Detect which cell encompasses the target text, then output its (x, y) center coordinate. 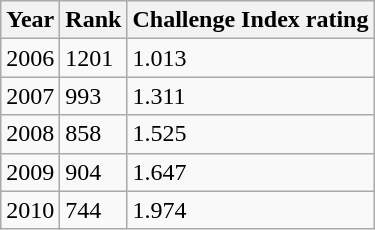
2010 (30, 210)
744 (94, 210)
904 (94, 172)
2006 (30, 58)
1201 (94, 58)
1.525 (250, 134)
1.647 (250, 172)
Rank (94, 20)
Year (30, 20)
Challenge Index rating (250, 20)
2009 (30, 172)
858 (94, 134)
2007 (30, 96)
1.974 (250, 210)
2008 (30, 134)
1.311 (250, 96)
1.013 (250, 58)
993 (94, 96)
